Identify which cell holds the provided text, then report its [x, y] central coordinate. 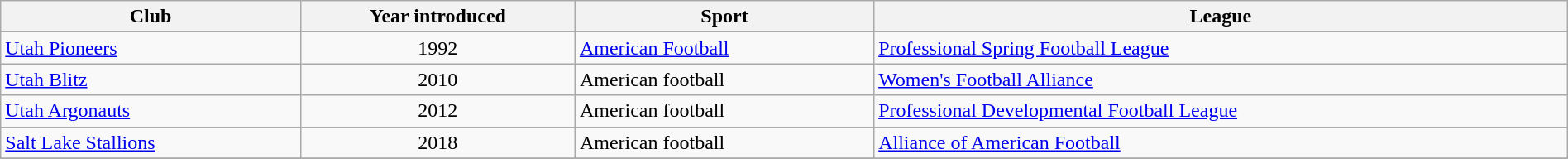
2018 [437, 142]
Utah Argonauts [151, 111]
2010 [437, 79]
Professional Spring Football League [1221, 48]
Alliance of American Football [1221, 142]
Utah Pioneers [151, 48]
Utah Blitz [151, 79]
Salt Lake Stallions [151, 142]
Professional Developmental Football League [1221, 111]
Year introduced [437, 17]
League [1221, 17]
Sport [724, 17]
American Football [724, 48]
1992 [437, 48]
2012 [437, 111]
Women's Football Alliance [1221, 79]
Club [151, 17]
